Scan for the cell matching the given text and deliver its [x, y] coordinate at center. 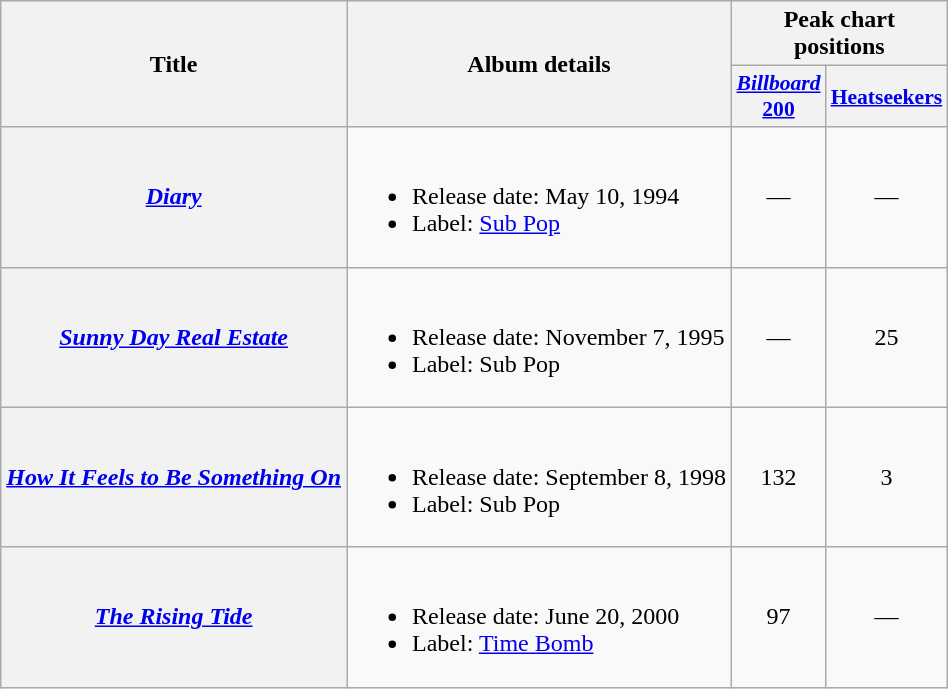
Title [174, 64]
Heatseekers [887, 96]
25 [887, 337]
Release date: November 7, 1995Label: Sub Pop [540, 337]
How It Feels to Be Something On [174, 477]
The Rising Tide [174, 617]
Release date: June 20, 2000Label: Time Bomb [540, 617]
Sunny Day Real Estate [174, 337]
Peak chart positions [839, 34]
Release date: September 8, 1998Label: Sub Pop [540, 477]
Release date: May 10, 1994Label: Sub Pop [540, 197]
Billboard 200 [778, 96]
Diary [174, 197]
97 [778, 617]
3 [887, 477]
Album details [540, 64]
132 [778, 477]
